Find where the given text appears and provide that cell's center as (X, Y) coordinate. 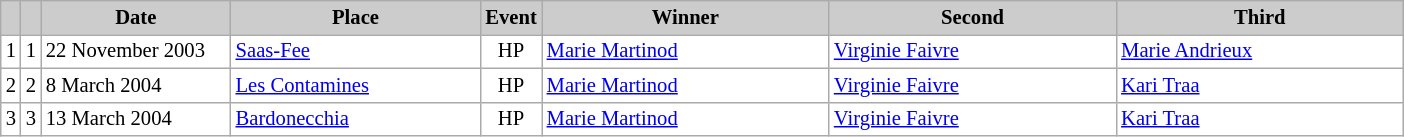
22 November 2003 (136, 51)
Bardonecchia (356, 119)
Saas-Fee (356, 51)
13 March 2004 (136, 119)
Event (510, 17)
8 March 2004 (136, 85)
Third (1260, 17)
Date (136, 17)
Second (972, 17)
Marie Andrieux (1260, 51)
Winner (686, 17)
Place (356, 17)
Les Contamines (356, 85)
